Determine the (X, Y) coordinate at the center of the cell enclosing the given text.  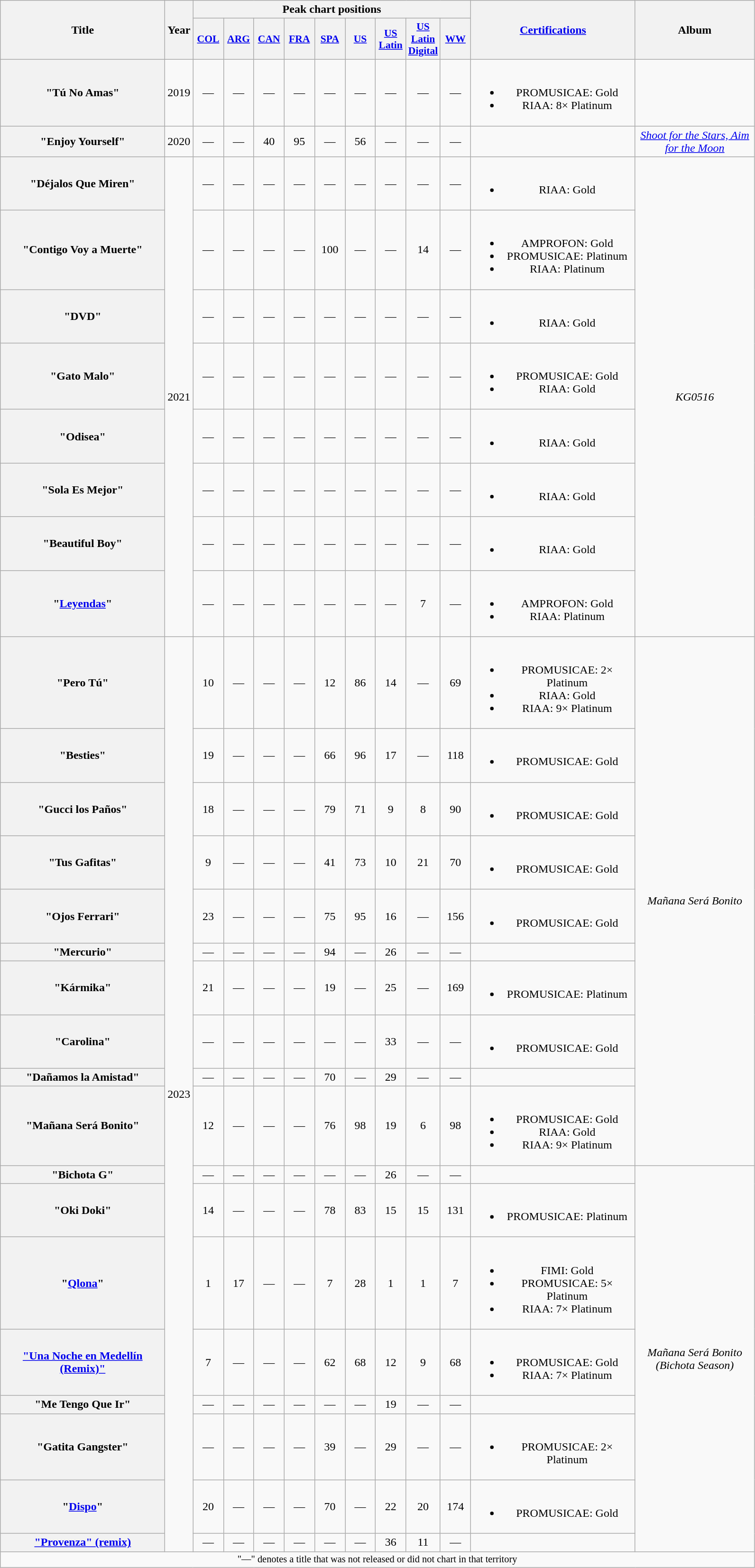
"Provenza" (remix) (83, 1542)
PROMUSICAE: 2× Platinum (553, 1447)
"—" denotes a title that was not released or did not chart in that territory (377, 1559)
36 (391, 1542)
PROMUSICAE: GoldRIAA: Gold RIAA: 9× Platinum (553, 1126)
23 (208, 916)
"Gato Malo" (83, 376)
2023 (179, 1094)
Album (694, 30)
"Contigo Voy a Muerte" (83, 250)
11 (423, 1542)
AMPROFON: GoldPROMUSICAE: PlatinumRIAA: Platinum (553, 250)
SPA (330, 39)
PROMUSICAE: GoldRIAA: Gold (553, 376)
40 (269, 141)
"Oki Doki" (83, 1211)
"Bichota G" (83, 1175)
"Beautiful Boy" (83, 543)
2019 (179, 92)
"Leyendas" (83, 603)
156 (455, 916)
WW (455, 39)
62 (330, 1362)
"Tú No Amas" (83, 92)
76 (330, 1126)
Mañana Será Bonito (694, 901)
"Dañamos la Amistad" (83, 1077)
41 (330, 863)
100 (330, 250)
96 (360, 756)
78 (330, 1211)
28 (360, 1283)
2021 (179, 397)
118 (455, 756)
"Gucci los Paños" (83, 809)
KG0516 (694, 397)
Peak chart positions (332, 9)
PROMUSICAE: 2× PlatinumRIAA: GoldRIAA: 9× Platinum (553, 683)
"Mañana Será Bonito" (83, 1126)
COL (208, 39)
CAN (269, 39)
"Dispo" (83, 1506)
69 (455, 683)
"Odisea" (83, 436)
"Carolina" (83, 1041)
Year (179, 30)
"Sola Es Mejor" (83, 490)
Certifications (553, 30)
131 (455, 1211)
8 (423, 809)
AMPROFON: GoldRIAA: Platinum (553, 603)
66 (330, 756)
"Gatita Gangster" (83, 1447)
"Déjalos Que Miren" (83, 184)
83 (360, 1211)
39 (330, 1447)
86 (360, 683)
Title (83, 30)
US (360, 39)
33 (391, 1041)
"Una Noche en Medellín (Remix)" (83, 1362)
90 (455, 809)
"Ojos Ferrari" (83, 916)
"Enjoy Yourself" (83, 141)
"Qlona" (83, 1283)
75 (330, 916)
71 (360, 809)
"Tus Gafitas" (83, 863)
16 (391, 916)
PROMUSICAE: GoldRIAA: 7× Platinum (553, 1362)
6 (423, 1126)
94 (330, 952)
2020 (179, 141)
"Pero Tú" (83, 683)
"DVD" (83, 317)
79 (330, 809)
ARG (239, 39)
22 (391, 1506)
56 (360, 141)
18 (208, 809)
FRA (299, 39)
USLatin (391, 39)
25 (391, 988)
169 (455, 988)
Mañana Será Bonito (Bichota Season) (694, 1358)
FIMI: GoldPROMUSICAE: 5× PlatinumRIAA: 7× Platinum (553, 1283)
"Mercurio" (83, 952)
Shoot for the Stars, Aim for the Moon (694, 141)
73 (360, 863)
"Besties" (83, 756)
"Me Tengo Que Ir" (83, 1404)
174 (455, 1506)
USLatinDigital (423, 39)
PROMUSICAE: GoldRIAA: 8× Platinum (553, 92)
"Kármika" (83, 988)
